Scan for the cell matching the given text and deliver its (X, Y) coordinate at center. 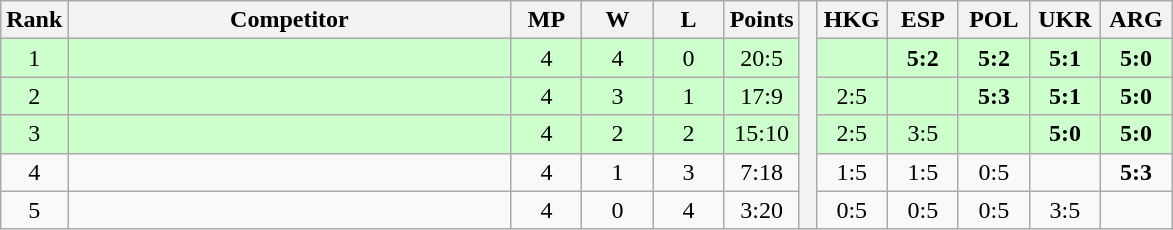
L (688, 20)
POL (994, 20)
3:20 (762, 210)
MP (546, 20)
Rank (34, 20)
Competitor (290, 20)
5 (34, 210)
15:10 (762, 134)
ARG (1136, 20)
HKG (852, 20)
UKR (1064, 20)
20:5 (762, 58)
Points (762, 20)
17:9 (762, 96)
7:18 (762, 172)
W (618, 20)
ESP (922, 20)
